For the text-containing cell, return its midpoint in (X, Y) coordinate format. 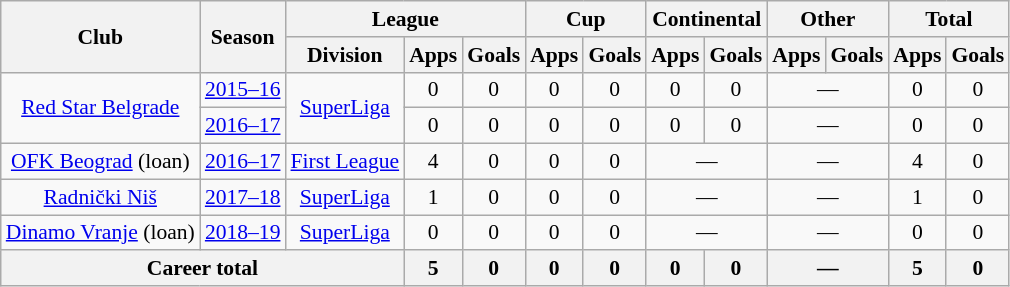
2017–18 (243, 197)
Red Star Belgrade (100, 108)
Division (346, 55)
Cup (586, 19)
OFK Beograd (loan) (100, 162)
Dinamo Vranje (loan) (100, 233)
Continental (706, 19)
First League (346, 162)
League (406, 19)
2015–16 (243, 90)
Radnički Niš (100, 197)
2018–19 (243, 233)
Club (100, 36)
Other (828, 19)
Season (243, 36)
Total (948, 19)
Career total (202, 269)
